From the cell containing the given text, extract its center point as [x, y] coordinate. 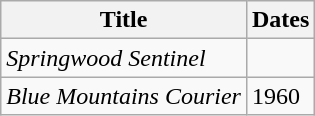
Dates [280, 20]
1960 [280, 96]
Title [124, 20]
Blue Mountains Courier [124, 96]
Springwood Sentinel [124, 58]
